Identify which cell holds the provided text, then report its [X, Y] central coordinate. 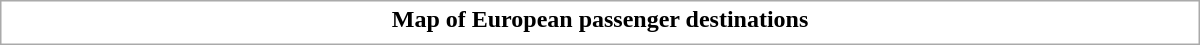
Map of European passenger destinations [600, 19]
